Find where the given text appears and provide that cell's center as [x, y] coordinate. 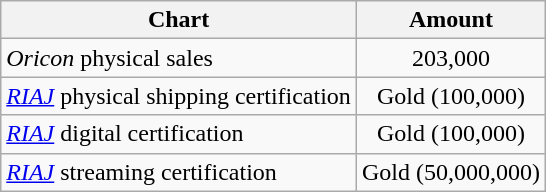
RIAJ physical shipping certification [179, 96]
Gold (50,000,000) [450, 172]
RIAJ digital certification [179, 134]
Chart [179, 20]
Amount [450, 20]
RIAJ streaming certification [179, 172]
203,000 [450, 58]
Oricon physical sales [179, 58]
